Detect which cell encompasses the target text, then output its [x, y] center coordinate. 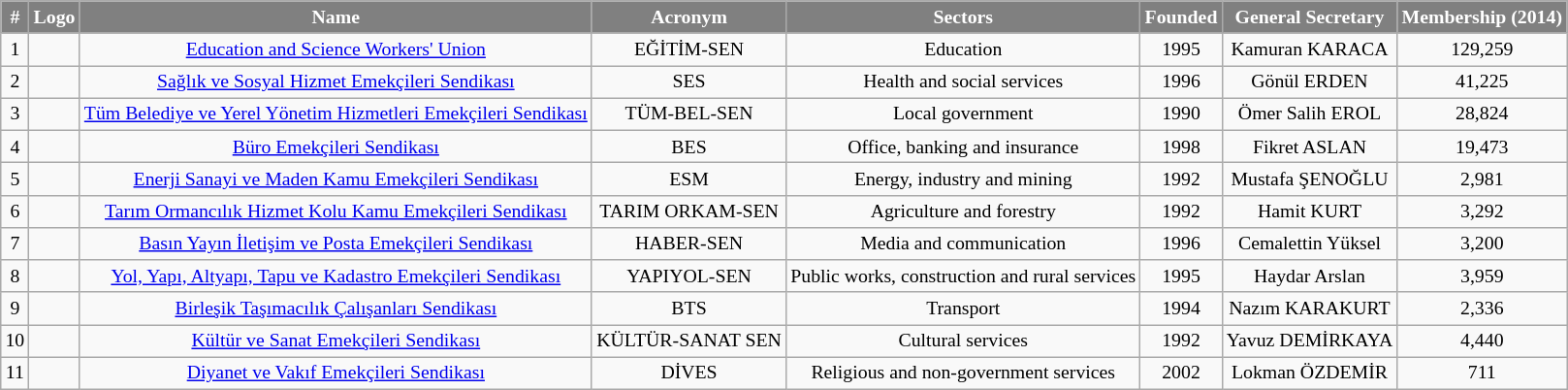
Yol, Yapı, Altyapı, Tapu ve Kadastro Emekçileri Sendikası [336, 276]
Agriculture and forestry [964, 211]
Gönül ERDEN [1309, 81]
3 [16, 114]
2,981 [1482, 179]
1990 [1181, 114]
Birleşik Taşımacılık Çalışanları Sendikası [336, 309]
Education [964, 49]
Tarım Ormancılık Hizmet Kolu Kamu Emekçileri Sendikası [336, 211]
BTS [688, 309]
1 [16, 49]
Enerji Sanayi ve Maden Kamu Emekçileri Sendikası [336, 179]
Acronym [688, 17]
1998 [1181, 146]
Cultural services [964, 341]
Yavuz DEMİRKAYA [1309, 341]
Nazım KARAKURT [1309, 309]
129,259 [1482, 49]
HABER-SEN [688, 244]
3,200 [1482, 244]
Logo [54, 17]
9 [16, 309]
2002 [1181, 373]
4,440 [1482, 341]
Media and communication [964, 244]
Hamit KURT [1309, 211]
DİVES [688, 373]
6 [16, 211]
SES [688, 81]
Local government [964, 114]
EĞİTİM-SEN [688, 49]
Büro Emekçileri Sendikası [336, 146]
Cemalettin Yüksel [1309, 244]
BES [688, 146]
Sağlık ve Sosyal Hizmet Emekçileri Sendikası [336, 81]
Kültür ve Sanat Emekçileri Sendikası [336, 341]
Haydar Arslan [1309, 276]
ESM [688, 179]
41,225 [1482, 81]
Health and social services [964, 81]
# [16, 17]
Religious and non-government services [964, 373]
TARIM ORKAM-SEN [688, 211]
5 [16, 179]
Education and Science Workers' Union [336, 49]
3,959 [1482, 276]
Kamuran KARACA [1309, 49]
Fikret ASLAN [1309, 146]
Tüm Belediye ve Yerel Yönetim Hizmetleri Emekçileri Sendikası [336, 114]
711 [1482, 373]
Basın Yayın İletişim ve Posta Emekçileri Sendikası [336, 244]
Founded [1181, 17]
YAPIYOL-SEN [688, 276]
Name [336, 17]
1994 [1181, 309]
19,473 [1482, 146]
2,336 [1482, 309]
8 [16, 276]
11 [16, 373]
TÜM-BEL-SEN [688, 114]
KÜLTÜR-SANAT SEN [688, 341]
3,292 [1482, 211]
General Secretary [1309, 17]
Sectors [964, 17]
Lokman ÖZDEMİR [1309, 373]
Public works, construction and rural services [964, 276]
Energy, industry and mining [964, 179]
Membership (2014) [1482, 17]
Diyanet ve Vakıf Emekçileri Sendikası [336, 373]
Office, banking and insurance [964, 146]
Transport [964, 309]
Mustafa ŞENOĞLU [1309, 179]
2 [16, 81]
28,824 [1482, 114]
Ömer Salih EROL [1309, 114]
7 [16, 244]
10 [16, 341]
4 [16, 146]
